Find where the given text appears and provide that cell's center as [x, y] coordinate. 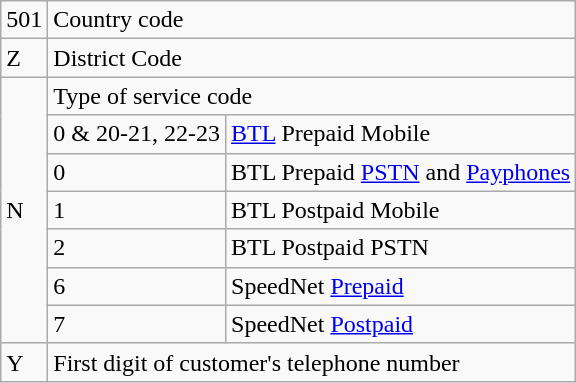
0 & 20-21, 22-23 [137, 134]
N [24, 210]
2 [137, 248]
SpeedNet Prepaid [401, 286]
0 [137, 172]
BTL Prepaid PSTN and Payphones [401, 172]
1 [137, 210]
Z [24, 58]
BTL Postpaid Mobile [401, 210]
7 [137, 324]
District Code [312, 58]
SpeedNet Postpaid [401, 324]
Type of service code [312, 96]
BTL Prepaid Mobile [401, 134]
501 [24, 20]
BTL Postpaid PSTN [401, 248]
6 [137, 286]
Country code [312, 20]
First digit of customer's telephone number [312, 362]
Y [24, 362]
